Return the [X, Y] coordinate for the center point of the cell that contains the specified text.  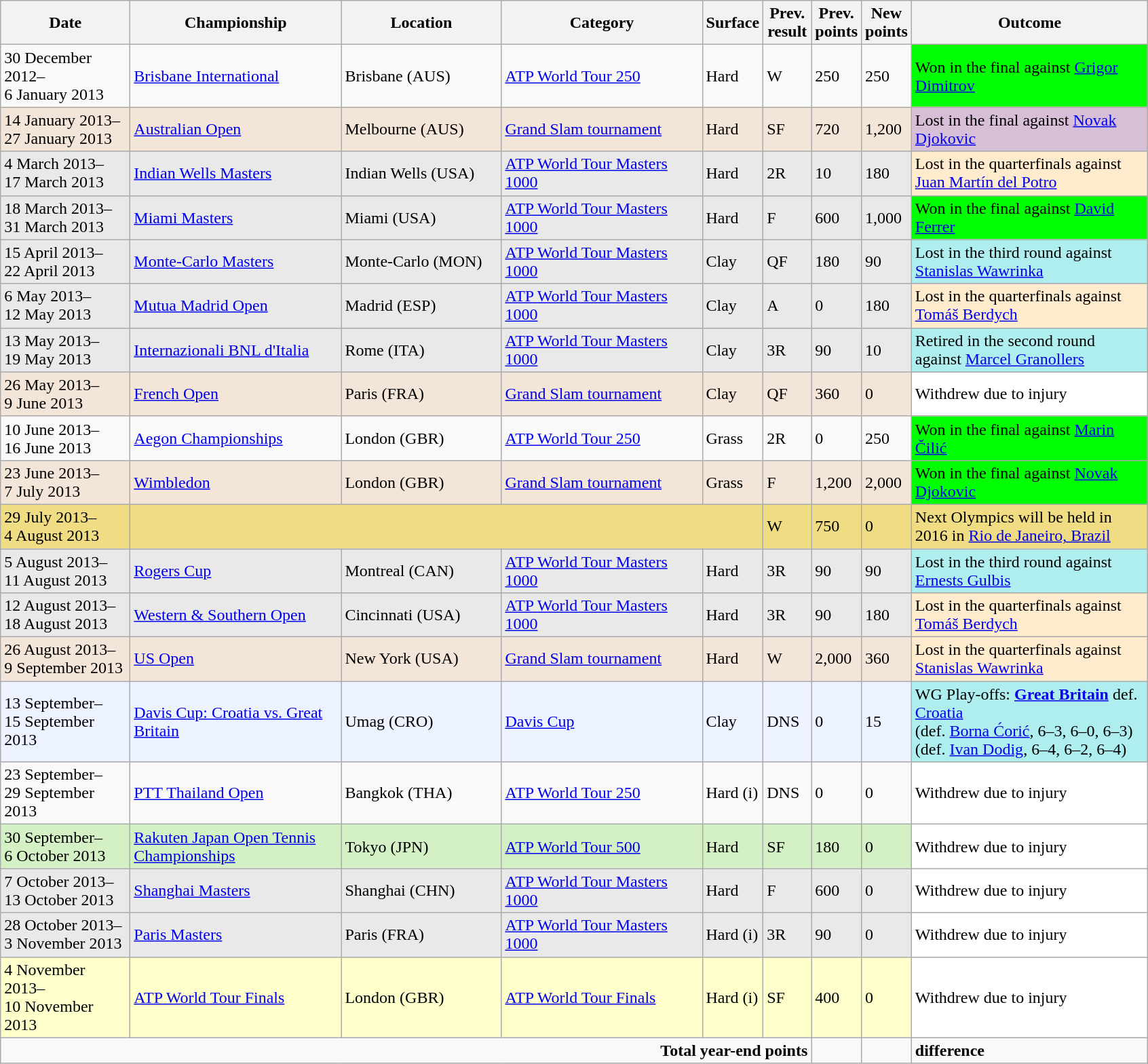
Wimbledon [236, 482]
Lost in the third round against Stanislas Wawrinka [1030, 262]
26 May 2013–9 June 2013 [65, 394]
Davis Cup [602, 722]
Retired in the second round against Marcel Granollers [1030, 350]
4 November 2013–10 November 2013 [65, 997]
US Open [236, 660]
Brisbane (AUS) [421, 76]
New York (USA) [421, 660]
New points [887, 23]
Brisbane International [236, 76]
Won in the final against Novak Djokovic [1030, 482]
Madrid (ESP) [421, 305]
Next Olympics will be held in 2016 in Rio de Janeiro, Brazil [1030, 527]
Paris Masters [236, 935]
Rogers Cup [236, 570]
400 [837, 997]
12 August 2013–18 August 2013 [65, 615]
PTT Thailand Open [236, 793]
10 June 2013–16 June 2013 [65, 438]
Internazionali BNL d'Italia [236, 350]
Lost in the third round against Ernests Gulbis [1030, 570]
14 January 2013–27 January 2013 [65, 129]
Shanghai (CHN) [421, 890]
23 September–29 September 2013 [65, 793]
Monte-Carlo (MON) [421, 262]
Total year-end points [406, 1050]
Umag (CRO) [421, 722]
Miami Masters [236, 217]
Bangkok (THA) [421, 793]
Cincinnati (USA) [421, 615]
29 July 2013–4 August 2013 [65, 527]
Tokyo (JPN) [421, 847]
28 October 2013–3 November 2013 [65, 935]
Indian Wells (USA) [421, 174]
750 [837, 527]
Lost in the quarterfinals against Juan Martín del Potro [1030, 174]
30 September–6 October 2013 [65, 847]
Mutua Madrid Open [236, 305]
Davis Cup: Croatia vs. Great Britain [236, 722]
Won in the final against Marin Čilić [1030, 438]
Aegon Championships [236, 438]
30 December 2012–6 January 2013 [65, 76]
13 May 2013–19 May 2013 [65, 350]
18 March 2013–31 March 2013 [65, 217]
Won in the final against David Ferrer [1030, 217]
Surface [733, 23]
Montreal (CAN) [421, 570]
15 April 2013–22 April 2013 [65, 262]
Prev. points [837, 23]
7 October 2013–13 October 2013 [65, 890]
26 August 2013–9 September 2013 [65, 660]
Lost in the quarterfinals against Stanislas Wawrinka [1030, 660]
French Open [236, 394]
13 September–15 September 2013 [65, 722]
5 August 2013–11 August 2013 [65, 570]
A [787, 305]
Rome (ITA) [421, 350]
WG Play-offs: Great Britain def. Croatia (def. Borna Ćorić, 6–3, 6–0, 6–3) (def. Ivan Dodig, 6–4, 6–2, 6–4) [1030, 722]
difference [1030, 1050]
Rakuten Japan Open Tennis Championships [236, 847]
ATP World Tour 500 [602, 847]
Melbourne (AUS) [421, 129]
Miami (USA) [421, 217]
Monte-Carlo Masters [236, 262]
Lost in the final against Novak Djokovic [1030, 129]
Australian Open [236, 129]
6 May 2013–12 May 2013 [65, 305]
Shanghai Masters [236, 890]
23 June 2013–7 July 2013 [65, 482]
4 March 2013–17 March 2013 [65, 174]
1,000 [887, 217]
720 [837, 129]
15 [887, 722]
Outcome [1030, 23]
Location [421, 23]
Won in the final against Grigor Dimitrov [1030, 76]
Western & Southern Open [236, 615]
Category [602, 23]
Championship [236, 23]
Prev. result [787, 23]
Indian Wells Masters [236, 174]
Date [65, 23]
